Determine the (X, Y) coordinate at the center of the cell enclosing the given text.  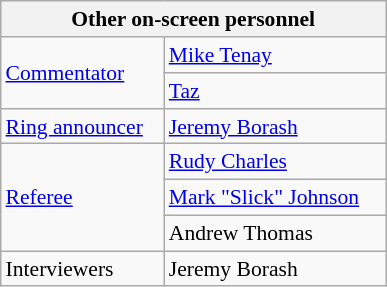
Mark "Slick" Johnson (275, 197)
Referee (82, 198)
Andrew Thomas (275, 233)
Taz (275, 91)
Ring announcer (82, 126)
Mike Tenay (275, 55)
Other on-screen personnel (194, 19)
Interviewers (82, 269)
Rudy Charles (275, 162)
Commentator (82, 72)
